Return the (X, Y) coordinate for the center point of the cell that contains the specified text.  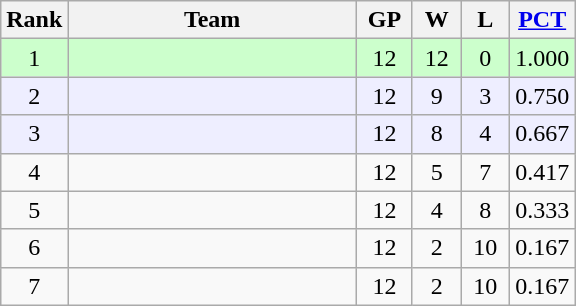
6 (34, 248)
1.000 (542, 58)
Rank (34, 20)
GP (384, 20)
Team (212, 20)
0.667 (542, 134)
0.417 (542, 172)
0.333 (542, 210)
9 (436, 96)
W (436, 20)
1 (34, 58)
0 (486, 58)
L (486, 20)
PCT (542, 20)
0.750 (542, 96)
